Find where the given text appears and provide that cell's center as [x, y] coordinate. 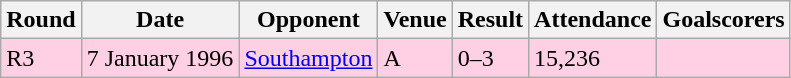
0–3 [490, 58]
Goalscorers [724, 20]
R3 [41, 58]
Opponent [308, 20]
Southampton [308, 58]
Round [41, 20]
Attendance [593, 20]
15,236 [593, 58]
Venue [415, 20]
7 January 1996 [160, 58]
Date [160, 20]
A [415, 58]
Result [490, 20]
